Return the [x, y] coordinate for the center point of the cell that contains the specified text.  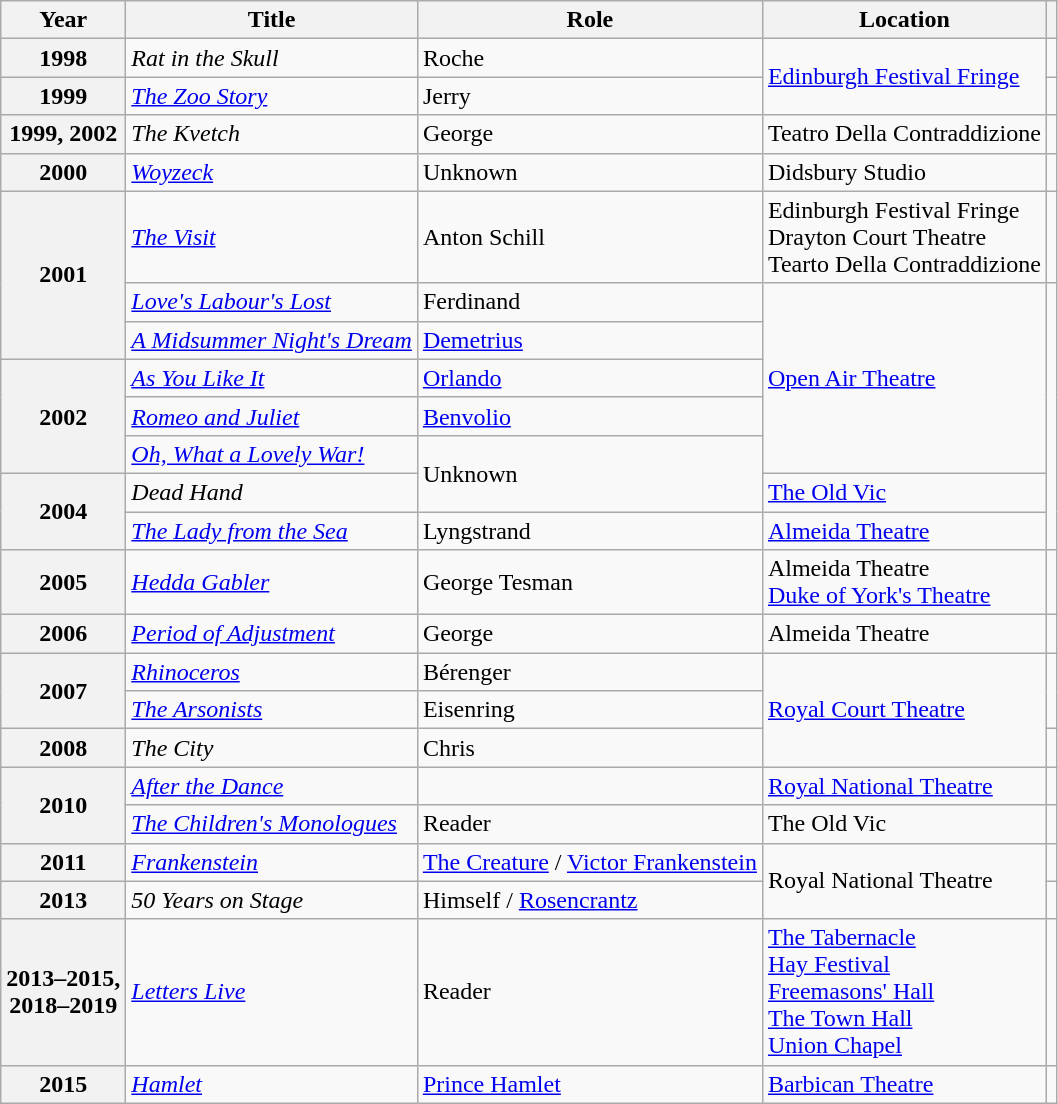
As You Like It [272, 378]
Prince Hamlet [590, 1084]
Oh, What a Lovely War! [272, 454]
Royal Court Theatre [904, 710]
The Children's Monologues [272, 824]
2002 [64, 416]
Romeo and Juliet [272, 416]
2011 [64, 862]
Eisenring [590, 710]
George Tesman [590, 582]
Hedda Gabler [272, 582]
Bérenger [590, 672]
Edinburgh Festival Fringe Drayton Court Theatre Tearto Della Contraddizione [904, 237]
Roche [590, 58]
Benvolio [590, 416]
Location [904, 20]
1999, 2002 [64, 134]
Open Air Theatre [904, 378]
Letters Live [272, 992]
2001 [64, 275]
2013–2015,2018–2019 [64, 992]
2015 [64, 1084]
A Midsummer Night's Dream [272, 340]
Year [64, 20]
Orlando [590, 378]
2013 [64, 900]
Ferdinand [590, 302]
The Tabernacle Hay Festival Freemasons' Hall The Town Hall Union Chapel [904, 992]
Period of Adjustment [272, 634]
The Visit [272, 237]
Hamlet [272, 1084]
Barbican Theatre [904, 1084]
50 Years on Stage [272, 900]
Almeida TheatreDuke of York's Theatre [904, 582]
The City [272, 748]
The Arsonists [272, 710]
Anton Schill [590, 237]
The Creature / Victor Frankenstein [590, 862]
The Lady from the Sea [272, 531]
Love's Labour's Lost [272, 302]
Dead Hand [272, 492]
Chris [590, 748]
2005 [64, 582]
1998 [64, 58]
Himself / Rosencrantz [590, 900]
Rat in the Skull [272, 58]
Jerry [590, 96]
2007 [64, 691]
Demetrius [590, 340]
2000 [64, 172]
Edinburgh Festival Fringe [904, 77]
Lyngstrand [590, 531]
Didsbury Studio [904, 172]
The Kvetch [272, 134]
2006 [64, 634]
2004 [64, 511]
1999 [64, 96]
The Zoo Story [272, 96]
2008 [64, 748]
After the Dance [272, 786]
Teatro Della Contraddizione [904, 134]
Rhinoceros [272, 672]
Role [590, 20]
Frankenstein [272, 862]
Woyzeck [272, 172]
Title [272, 20]
2010 [64, 805]
